Return (X, Y) of the center of cell containing provided text 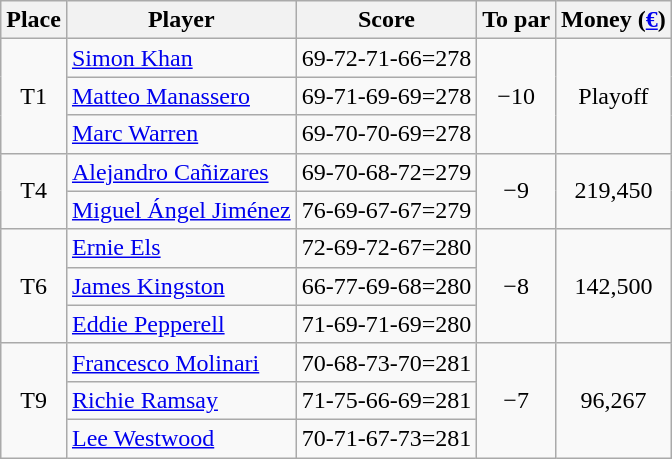
142,500 (614, 286)
Ernie Els (181, 248)
Place (34, 20)
Score (386, 20)
Money (€) (614, 20)
Alejandro Cañizares (181, 172)
69-70-68-72=279 (386, 172)
96,267 (614, 400)
−10 (516, 96)
T9 (34, 400)
Lee Westwood (181, 438)
Marc Warren (181, 134)
71-69-71-69=280 (386, 324)
219,450 (614, 191)
−7 (516, 400)
69-70-70-69=278 (386, 134)
69-71-69-69=278 (386, 96)
T6 (34, 286)
James Kingston (181, 286)
69-72-71-66=278 (386, 58)
Eddie Pepperell (181, 324)
71-75-66-69=281 (386, 400)
Miguel Ángel Jiménez (181, 210)
66-77-69-68=280 (386, 286)
Simon Khan (181, 58)
−8 (516, 286)
Playoff (614, 96)
70-71-67-73=281 (386, 438)
T4 (34, 191)
Matteo Manassero (181, 96)
T1 (34, 96)
Player (181, 20)
76-69-67-67=279 (386, 210)
72-69-72-67=280 (386, 248)
70-68-73-70=281 (386, 362)
To par (516, 20)
Richie Ramsay (181, 400)
Francesco Molinari (181, 362)
−9 (516, 191)
